Provide the (x, y) coordinate of the cell's center where the given text is located.  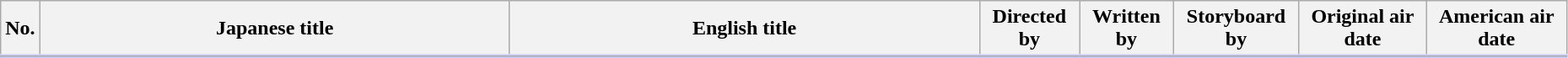
English title (744, 29)
No. (20, 29)
American air date (1496, 29)
Storyboard by (1236, 29)
Original air date (1363, 29)
Directed by (1029, 29)
Written by (1127, 29)
Japanese title (275, 29)
